Locate the cell with the specified text and output its (X, Y) center coordinate. 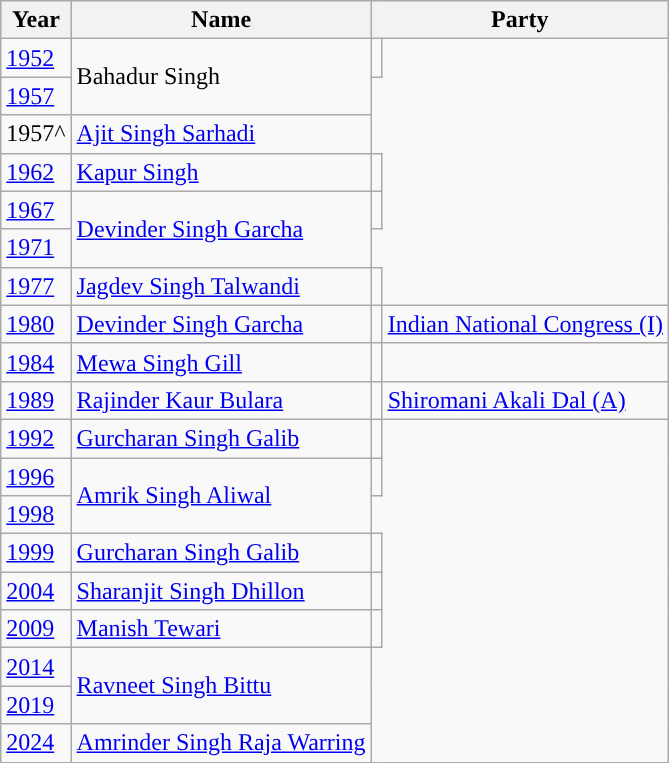
1999 (36, 553)
2004 (36, 591)
Bahadur Singh (221, 77)
Shiromani Akali Dal (A) (525, 400)
1980 (36, 324)
Kapur Singh (221, 172)
Manish Tewari (221, 629)
1952 (36, 58)
2009 (36, 629)
2019 (36, 705)
Amrik Singh Aliwal (221, 496)
Ajit Singh Sarhadi (221, 134)
Rajinder Kaur Bulara (221, 400)
1998 (36, 515)
Year (36, 20)
1967 (36, 210)
1957^ (36, 134)
Jagdev Singh Talwandi (221, 286)
Party (520, 20)
Indian National Congress (I) (525, 324)
1992 (36, 438)
1962 (36, 172)
1989 (36, 400)
2014 (36, 667)
2024 (36, 743)
1984 (36, 362)
Mewa Singh Gill (221, 362)
1996 (36, 477)
Ravneet Singh Bittu (221, 686)
1977 (36, 286)
Amrinder Singh Raja Warring (221, 743)
Sharanjit Singh Dhillon (221, 591)
1971 (36, 248)
Name (221, 20)
1957 (36, 96)
